Scan for the cell matching the given text and deliver its [x, y] coordinate at center. 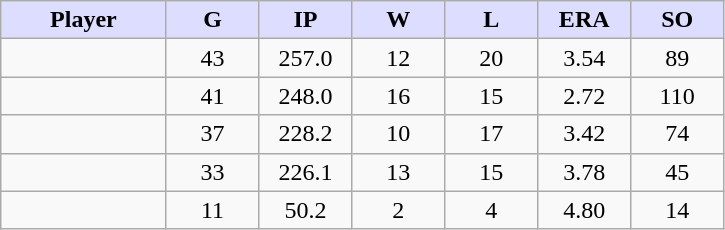
41 [212, 96]
20 [492, 58]
17 [492, 134]
4 [492, 210]
43 [212, 58]
37 [212, 134]
G [212, 20]
3.78 [584, 172]
248.0 [306, 96]
L [492, 20]
89 [678, 58]
SO [678, 20]
257.0 [306, 58]
228.2 [306, 134]
33 [212, 172]
110 [678, 96]
14 [678, 210]
74 [678, 134]
3.54 [584, 58]
Player [84, 20]
2 [398, 210]
16 [398, 96]
45 [678, 172]
226.1 [306, 172]
2.72 [584, 96]
13 [398, 172]
10 [398, 134]
3.42 [584, 134]
12 [398, 58]
11 [212, 210]
50.2 [306, 210]
W [398, 20]
IP [306, 20]
4.80 [584, 210]
ERA [584, 20]
